Scan for the cell matching the given text and deliver its [x, y] coordinate at center. 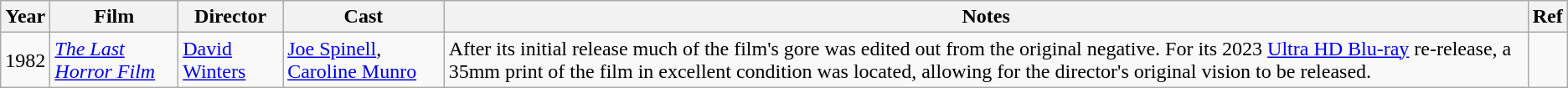
Cast [364, 17]
Director [231, 17]
Joe Spinell, Caroline Munro [364, 60]
Ref [1548, 17]
Film [114, 17]
David Winters [231, 60]
1982 [25, 60]
Year [25, 17]
The Last Horror Film [114, 60]
Notes [986, 17]
